Return the (x, y) coordinate for the center point of the cell that contains the specified text.  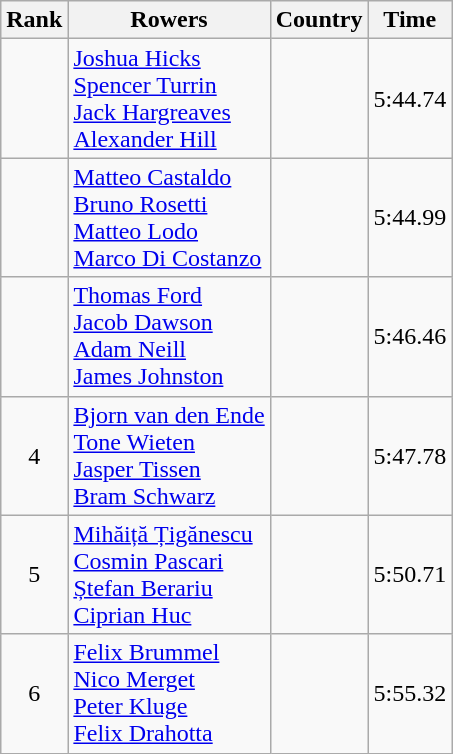
Rowers (169, 20)
Rank (34, 20)
Thomas FordJacob DawsonAdam NeillJames Johnston (169, 336)
5:44.74 (410, 98)
Country (319, 20)
5:46.46 (410, 336)
5:50.71 (410, 574)
Mihăiță ȚigănescuCosmin PascariȘtefan BerariuCiprian Huc (169, 574)
5:55.32 (410, 694)
Bjorn van den EndeTone WietenJasper TissenBram Schwarz (169, 456)
4 (34, 456)
5:47.78 (410, 456)
6 (34, 694)
Felix BrummelNico MergetPeter KlugeFelix Drahotta (169, 694)
Joshua HicksSpencer TurrinJack HargreavesAlexander Hill (169, 98)
Time (410, 20)
5 (34, 574)
Matteo CastaldoBruno RosettiMatteo LodoMarco Di Costanzo (169, 218)
5:44.99 (410, 218)
